Scan for the cell matching the given text and deliver its [X, Y] coordinate at center. 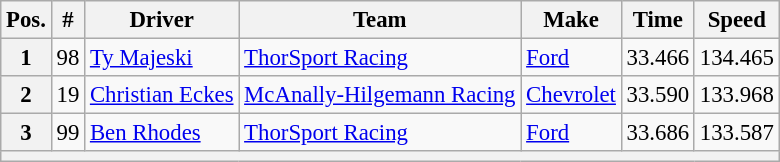
Pos. [26, 20]
Chevrolet [571, 95]
Speed [736, 20]
# [68, 20]
McAnally-Hilgemann Racing [380, 95]
133.587 [736, 133]
Christian Eckes [162, 95]
3 [26, 133]
Ben Rhodes [162, 133]
33.686 [658, 133]
33.590 [658, 95]
134.465 [736, 58]
Ty Majeski [162, 58]
99 [68, 133]
2 [26, 95]
Team [380, 20]
Driver [162, 20]
1 [26, 58]
Time [658, 20]
Make [571, 20]
19 [68, 95]
133.968 [736, 95]
98 [68, 58]
33.466 [658, 58]
